Scan for the cell matching the given text and deliver its (x, y) coordinate at center. 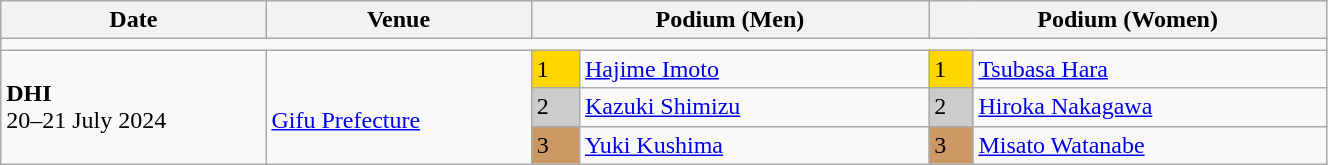
Hajime Imoto (754, 69)
Tsubasa Hara (1150, 69)
Yuki Kushima (754, 145)
Gifu Prefecture (398, 107)
Hiroka Nakagawa (1150, 107)
Venue (398, 20)
DHI 20–21 July 2024 (134, 107)
Misato Watanabe (1150, 145)
Kazuki Shimizu (754, 107)
Podium (Men) (730, 20)
Podium (Women) (1128, 20)
Date (134, 20)
